Search for the cell housing the specified text and yield its (x, y) center coordinate. 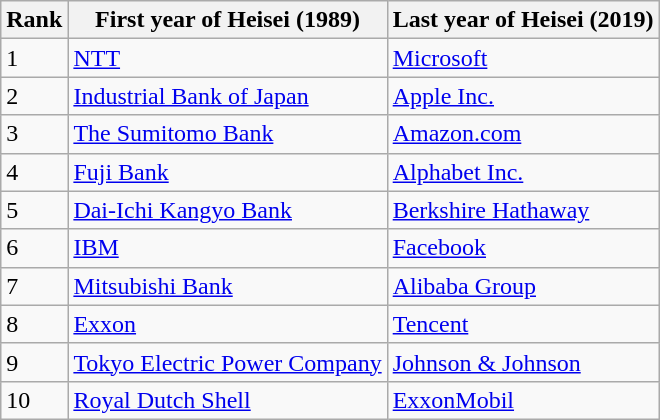
The Sumitomo Bank (228, 134)
Alibaba Group (523, 286)
1 (34, 58)
Microsoft (523, 58)
6 (34, 248)
Facebook (523, 248)
First year of Heisei (1989) (228, 20)
Industrial Bank of Japan (228, 96)
Mitsubishi Bank (228, 286)
8 (34, 324)
4 (34, 172)
IBM (228, 248)
NTT (228, 58)
Dai-Ichi Kangyo Bank (228, 210)
Amazon.com (523, 134)
2 (34, 96)
Tokyo Electric Power Company (228, 362)
Last year of Heisei (2019) (523, 20)
Fuji Bank (228, 172)
7 (34, 286)
5 (34, 210)
9 (34, 362)
Johnson & Johnson (523, 362)
ExxonMobil (523, 400)
Apple Inc. (523, 96)
Tencent (523, 324)
Exxon (228, 324)
Royal Dutch Shell (228, 400)
3 (34, 134)
Rank (34, 20)
10 (34, 400)
Alphabet Inc. (523, 172)
Berkshire Hathaway (523, 210)
